Return (x, y) of the center of cell containing provided text 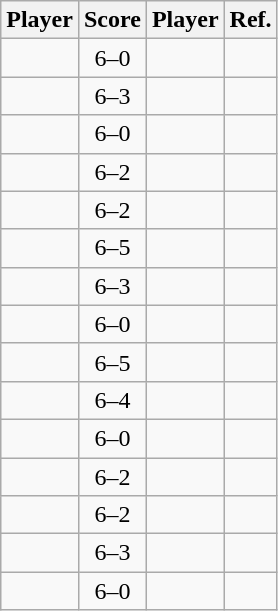
Score (112, 20)
Ref. (250, 20)
6–4 (112, 400)
